For the text-containing cell, return its midpoint in (X, Y) coordinate format. 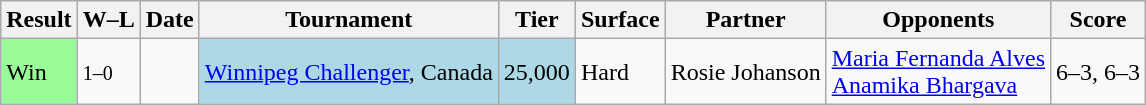
Result (39, 20)
Hard (620, 72)
Tier (536, 20)
Partner (746, 20)
Rosie Johanson (746, 72)
Opponents (938, 20)
W–L (108, 20)
25,000 (536, 72)
Surface (620, 20)
Score (1098, 20)
Tournament (348, 20)
Win (39, 72)
Winnipeg Challenger, Canada (348, 72)
1–0 (108, 72)
Maria Fernanda Alves Anamika Bhargava (938, 72)
Date (170, 20)
6–3, 6–3 (1098, 72)
